Pinpoint the cell where the given text exists, returning its [x, y] midpoint coordinate. 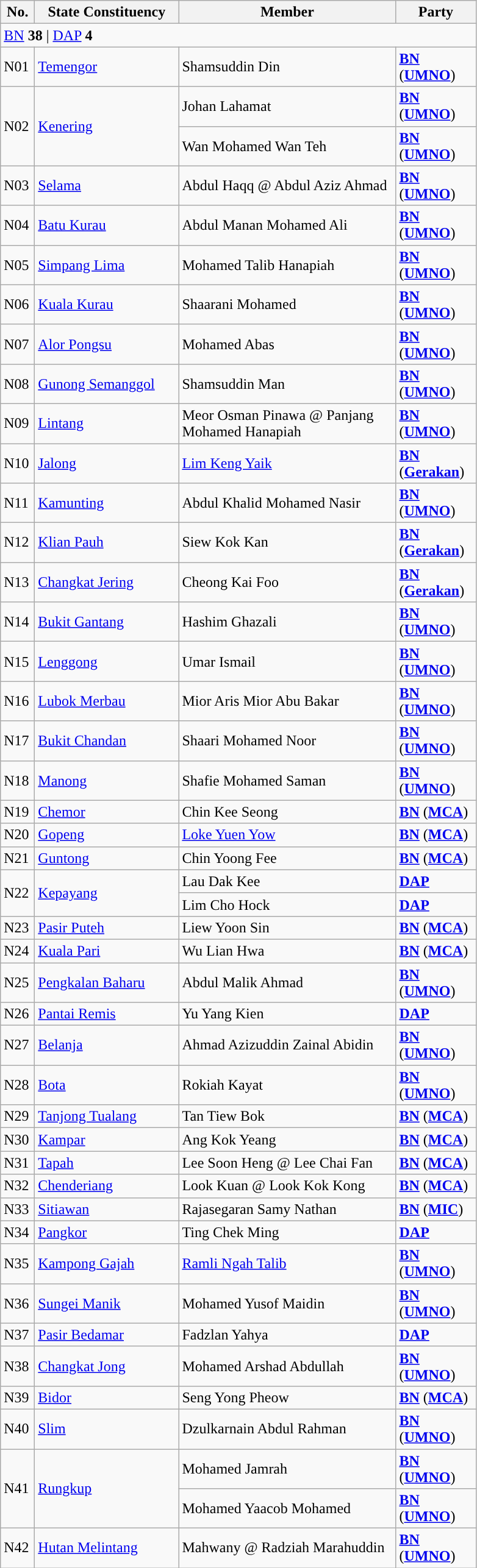
Johan Lahamat [287, 106]
N02 [18, 126]
Bidor [107, 1397]
N32 [18, 1186]
Liew Yoon Sin [287, 928]
Shamsuddin Man [287, 384]
Mohamed Arshad Abdullah [287, 1366]
Look Kuan @ Look Kok Kong [287, 1186]
Kuala Pari [107, 951]
Fadzlan Yahya [287, 1335]
Ramli Ngah Talib [287, 1264]
Chin Yoong Fee [287, 858]
Ahmad Azizuddin Zainal Abidin [287, 1046]
Simpang Lima [107, 264]
Hashim Ghazali [287, 622]
N18 [18, 780]
Alor Pongsu [107, 344]
N31 [18, 1163]
N26 [18, 1014]
Tan Tiew Bok [287, 1116]
N35 [18, 1264]
N28 [18, 1085]
Abdul Malik Ahmad [287, 982]
Jalong [107, 463]
Shafie Mohamed Saman [287, 780]
Lubok Merbau [107, 701]
N22 [18, 893]
Pasir Bedamar [107, 1335]
Cheong Kai Foo [287, 583]
Bukit Gantang [107, 622]
Rajasegaran Samy Nathan [287, 1209]
N42 [18, 1548]
N29 [18, 1116]
Slim [107, 1428]
N41 [18, 1489]
N03 [18, 185]
Kuala Kurau [107, 305]
Changkat Jong [107, 1366]
Mior Aris Mior Abu Bakar [287, 701]
N34 [18, 1232]
Klian Pauh [107, 542]
Manong [107, 780]
Temengor [107, 67]
Hutan Melintang [107, 1548]
Mohamed Talib Hanapiah [287, 264]
Gunong Semanggol [107, 384]
N36 [18, 1303]
Yu Yang Kien [287, 1014]
Party [436, 12]
N16 [18, 701]
No. [18, 12]
Rungkup [107, 1489]
Sitiawan [107, 1209]
Guntong [107, 858]
Changkat Jering [107, 583]
N09 [18, 423]
Kampong Gajah [107, 1264]
N13 [18, 583]
Abdul Khalid Mohamed Nasir [287, 503]
Pengkalan Baharu [107, 982]
N27 [18, 1046]
Abdul Manan Mohamed Ali [287, 225]
N12 [18, 542]
N17 [18, 741]
N40 [18, 1428]
N01 [18, 67]
Batu Kurau [107, 225]
Bota [107, 1085]
Wan Mohamed Wan Teh [287, 146]
Bukit Chandan [107, 741]
N14 [18, 622]
N08 [18, 384]
Tapah [107, 1163]
Kenering [107, 126]
Pangkor [107, 1232]
Lee Soon Heng @ Lee Chai Fan [287, 1163]
Wu Lian Hwa [287, 951]
Ang Kok Yeang [287, 1140]
N33 [18, 1209]
Meor Osman Pinawa @ Panjang Mohamed Hanapiah [287, 423]
N37 [18, 1335]
Siew Kok Kan [287, 542]
N06 [18, 305]
N30 [18, 1140]
N19 [18, 812]
Shaarani Mohamed [287, 305]
Mohamed Yaacob Mohamed [287, 1509]
Pasir Puteh [107, 928]
Kamunting [107, 503]
N11 [18, 503]
Lim Cho Hock [287, 904]
N04 [18, 225]
Kampar [107, 1140]
Ting Chek Ming [287, 1232]
N21 [18, 858]
N20 [18, 835]
N10 [18, 463]
Mohamed Yusof Maidin [287, 1303]
Abdul Haqq @ Abdul Aziz Ahmad [287, 185]
Lim Keng Yaik [287, 463]
N25 [18, 982]
Shamsuddin Din [287, 67]
Tanjong Tualang [107, 1116]
Mahwany @ Radziah Marahuddin [287, 1548]
N38 [18, 1366]
N15 [18, 662]
N23 [18, 928]
Shaari Mohamed Noor [287, 741]
Chemor [107, 812]
Pantai Remis [107, 1014]
Chin Kee Seong [287, 812]
N07 [18, 344]
Seng Yong Pheow [287, 1397]
Mohamed Jamrah [287, 1469]
BN (MIC) [436, 1209]
Sungei Manik [107, 1303]
Belanja [107, 1046]
Chenderiang [107, 1186]
Lau Dak Kee [287, 881]
N39 [18, 1397]
Umar Ismail [287, 662]
Member [287, 12]
BN 38 | DAP 4 [238, 35]
Kepayang [107, 893]
N05 [18, 264]
Gopeng [107, 835]
Loke Yuen Yow [287, 835]
Lenggong [107, 662]
Dzulkarnain Abdul Rahman [287, 1428]
Selama [107, 185]
N24 [18, 951]
State Constituency [107, 12]
Rokiah Kayat [287, 1085]
Mohamed Abas [287, 344]
Lintang [107, 423]
